For the text-containing cell, return its midpoint in (x, y) coordinate format. 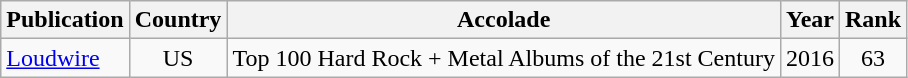
US (178, 58)
Accolade (504, 20)
2016 (810, 58)
Loudwire (65, 58)
63 (872, 58)
Publication (65, 20)
Year (810, 20)
Rank (872, 20)
Top 100 Hard Rock + Metal Albums of the 21st Century (504, 58)
Country (178, 20)
